Scan for the cell matching the given text and deliver its (X, Y) coordinate at center. 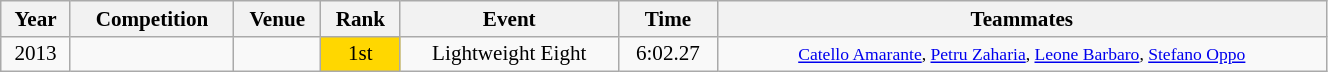
6:02.27 (668, 54)
1st (360, 54)
Competition (152, 18)
Rank (360, 18)
Teammates (1022, 18)
Venue (278, 18)
Catello Amarante, Petru Zaharia, Leone Barbaro, Stefano Oppo (1022, 54)
Time (668, 18)
2013 (36, 54)
Event (510, 18)
Year (36, 18)
Lightweight Eight (510, 54)
